Return the (X, Y) coordinate for the center point of the cell that contains the specified text.  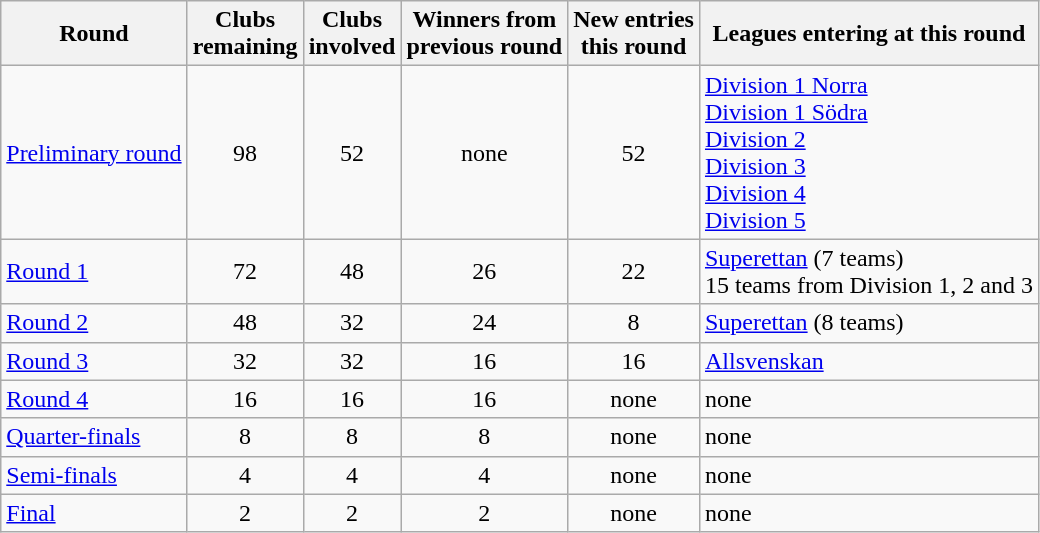
Clubsinvolved (352, 34)
98 (245, 152)
Round 4 (94, 399)
Superettan (7 teams)15 teams from Division 1, 2 and 3 (868, 272)
24 (484, 323)
Round 1 (94, 272)
Preliminary round (94, 152)
22 (634, 272)
Clubsremaining (245, 34)
New entriesthis round (634, 34)
Winners fromprevious round (484, 34)
Superettan (8 teams) (868, 323)
Division 1 Norra Division 1 Södra Division 2 Division 3 Division 4 Division 5 (868, 152)
Round 2 (94, 323)
Round 3 (94, 361)
Semi-finals (94, 475)
Round (94, 34)
26 (484, 272)
Allsvenskan (868, 361)
Quarter-finals (94, 437)
72 (245, 272)
Leagues entering at this round (868, 34)
Final (94, 513)
